Return [X, Y] of the center of cell containing provided text 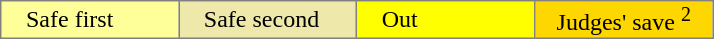
Judges' save 2 [624, 20]
Safe first [90, 20]
Out [446, 20]
Safe second [268, 20]
